Return the [X, Y] coordinate for the center point of the cell that contains the specified text.  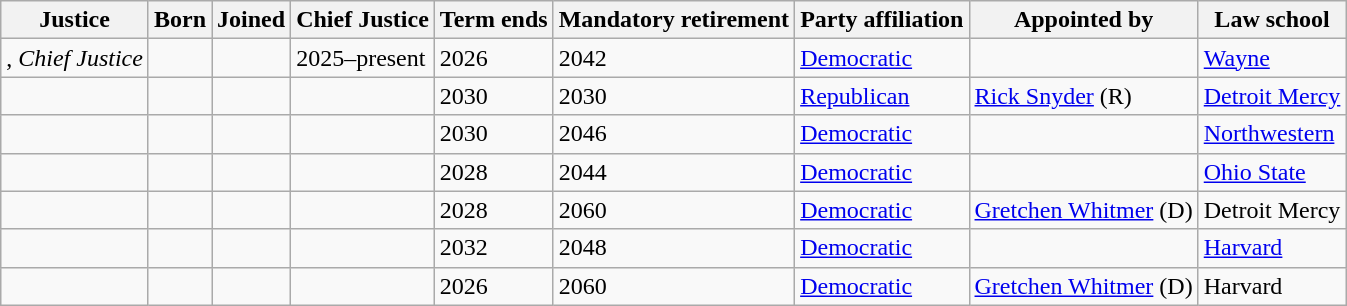
2042 [674, 58]
Appointed by [1084, 20]
2046 [674, 134]
Justice [75, 20]
Rick Snyder (R) [1084, 96]
2044 [674, 172]
Chief Justice [363, 20]
Joined [252, 20]
Mandatory retirement [674, 20]
, Chief Justice [75, 58]
2032 [494, 248]
Party affiliation [882, 20]
2025–present [363, 58]
Term ends [494, 20]
Republican [882, 96]
Law school [1272, 20]
Northwestern [1272, 134]
Ohio State [1272, 172]
Born [180, 20]
Wayne [1272, 58]
2048 [674, 248]
